Identify which cell holds the provided text, then report its [X, Y] central coordinate. 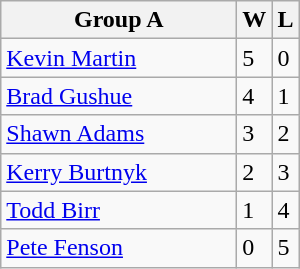
Kerry Burtnyk [119, 172]
Brad Gushue [119, 96]
Group A [119, 20]
L [286, 20]
Kevin Martin [119, 58]
Pete Fenson [119, 248]
W [254, 20]
Todd Birr [119, 210]
Shawn Adams [119, 134]
